Provide the [X, Y] coordinate of the cell's center where the given text is located.  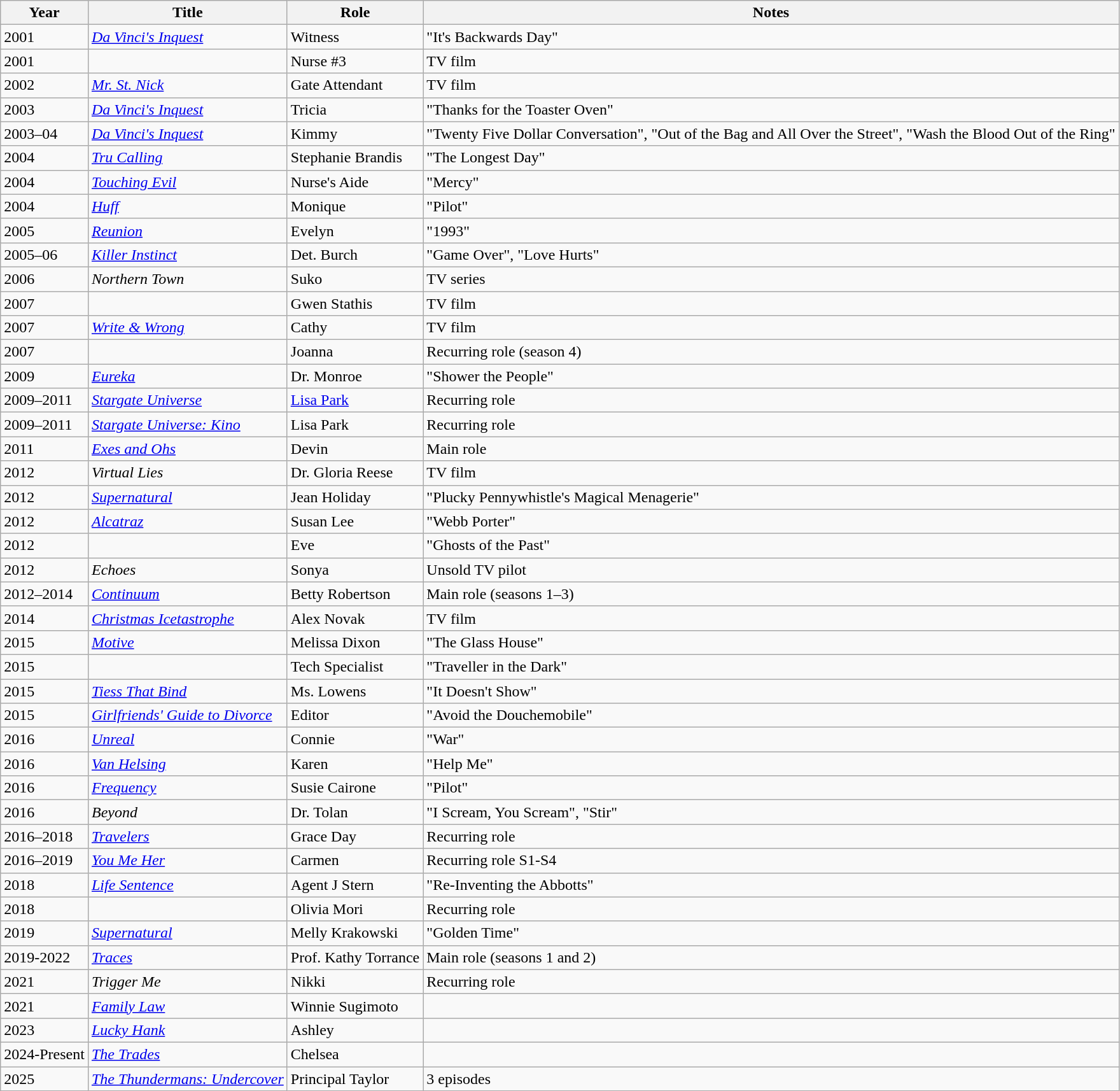
Continuum [187, 594]
Kimmy [355, 134]
Christmas Icetastrophe [187, 618]
Agent J Stern [355, 885]
2012–2014 [45, 594]
Year [45, 13]
Prof. Kathy Torrance [355, 957]
"Twenty Five Dollar Conversation", "Out of the Bag and All Over the Street", "Wash the Blood Out of the Ring" [771, 134]
Beyond [187, 812]
Life Sentence [187, 885]
Family Law [187, 1006]
Susan Lee [355, 521]
3 episodes [771, 1079]
Echoes [187, 570]
"Avoid the Douchemobile" [771, 715]
Dr. Gloria Reese [355, 473]
Eureka [187, 376]
Gate Attendant [355, 85]
Northern Town [187, 279]
Det. Burch [355, 255]
Karen [355, 764]
2023 [45, 1030]
Recurring role S1-S4 [771, 861]
Van Helsing [187, 764]
"Traveller in the Dark" [771, 666]
Stephanie Brandis [355, 158]
Main role (seasons 1 and 2) [771, 957]
Reunion [187, 230]
Mr. St. Nick [187, 85]
"Re-Inventing the Abbotts" [771, 885]
"Plucky Pennywhistle's Magical Menagerie" [771, 497]
Title [187, 13]
Travelers [187, 836]
Alex Novak [355, 618]
You Me Her [187, 861]
Susie Cairone [355, 788]
Ms. Lowens [355, 691]
Killer Instinct [187, 255]
"Ghosts of the Past" [771, 545]
Huff [187, 206]
2024-Present [45, 1054]
Eve [355, 545]
The Trades [187, 1054]
Jean Holiday [355, 497]
2003–04 [45, 134]
2005–06 [45, 255]
"The Glass House" [771, 642]
Principal Taylor [355, 1079]
Touching Evil [187, 182]
Monique [355, 206]
Virtual Lies [187, 473]
Witness [355, 37]
"It Doesn't Show" [771, 691]
Nurse #3 [355, 61]
Betty Robertson [355, 594]
Grace Day [355, 836]
Ashley [355, 1030]
Main role [771, 449]
2003 [45, 109]
Carmen [355, 861]
Sonya [355, 570]
Unreal [187, 740]
"The Longest Day" [771, 158]
Dr. Tolan [355, 812]
Tru Calling [187, 158]
"War" [771, 740]
Devin [355, 449]
Main role (seasons 1–3) [771, 594]
Unsold TV pilot [771, 570]
Chelsea [355, 1054]
Melly Krakowski [355, 933]
"Thanks for the Toaster Oven" [771, 109]
Dr. Monroe [355, 376]
2011 [45, 449]
Motive [187, 642]
Melissa Dixon [355, 642]
Notes [771, 13]
Nikki [355, 982]
Gwen Stathis [355, 304]
Exes and Ohs [187, 449]
Stargate Universe [187, 400]
Suko [355, 279]
"It's Backwards Day" [771, 37]
2025 [45, 1079]
2019-2022 [45, 957]
Trigger Me [187, 982]
2009 [45, 376]
Stargate Universe: Kino [187, 425]
"I Scream, You Scream", "Stir" [771, 812]
Lucky Hank [187, 1030]
2014 [45, 618]
Tech Specialist [355, 666]
Role [355, 13]
Winnie Sugimoto [355, 1006]
"Shower the People" [771, 376]
Connie [355, 740]
TV series [771, 279]
2002 [45, 85]
"Help Me" [771, 764]
Editor [355, 715]
"1993" [771, 230]
Traces [187, 957]
Tiess That Bind [187, 691]
2006 [45, 279]
"Game Over", "Love Hurts" [771, 255]
"Golden Time" [771, 933]
Alcatraz [187, 521]
Evelyn [355, 230]
Cathy [355, 328]
Olivia Mori [355, 909]
Nurse's Aide [355, 182]
Recurring role (season 4) [771, 352]
2016–2018 [45, 836]
Write & Wrong [187, 328]
Joanna [355, 352]
Girlfriends' Guide to Divorce [187, 715]
"Mercy" [771, 182]
Tricia [355, 109]
Frequency [187, 788]
"Webb Porter" [771, 521]
2016–2019 [45, 861]
2019 [45, 933]
The Thundermans: Undercover [187, 1079]
2005 [45, 230]
